Search for the cell housing the specified text and yield its [X, Y] center coordinate. 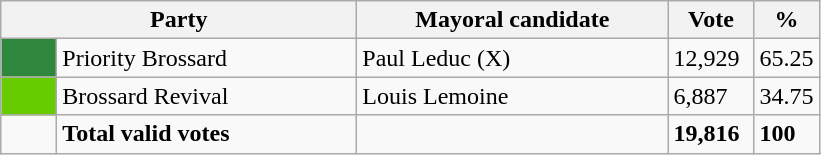
12,929 [711, 58]
Total valid votes [207, 134]
34.75 [786, 96]
Paul Leduc (X) [512, 58]
Brossard Revival [207, 96]
6,887 [711, 96]
Priority Brossard [207, 58]
19,816 [711, 134]
Louis Lemoine [512, 96]
Vote [711, 20]
Party [179, 20]
% [786, 20]
100 [786, 134]
Mayoral candidate [512, 20]
65.25 [786, 58]
